Provide the (x, y) coordinate of the cell's center where the given text is located.  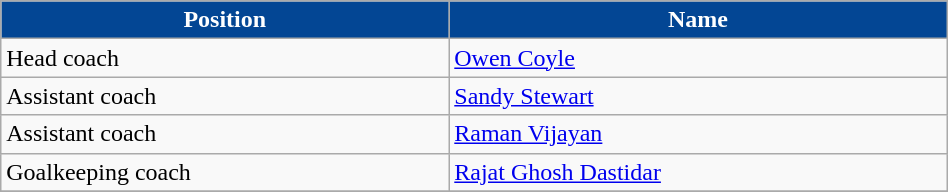
Owen Coyle (698, 58)
Position (225, 20)
Name (698, 20)
Head coach (225, 58)
Sandy Stewart (698, 96)
Rajat Ghosh Dastidar (698, 172)
Goalkeeping coach (225, 172)
Raman Vijayan (698, 134)
